For the text-containing cell, return its midpoint in (X, Y) coordinate format. 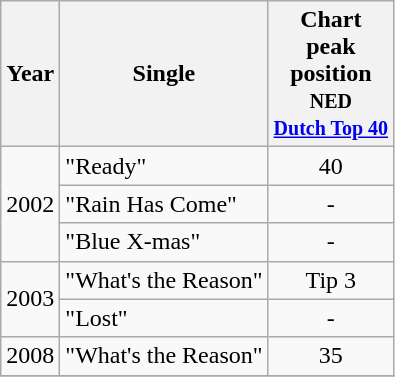
2003 (30, 299)
Year (30, 74)
"Lost" (164, 318)
"Blue X-mas" (164, 242)
Chart peak position NEDDutch Top 40 (331, 74)
"Rain Has Come" (164, 204)
40 (331, 166)
35 (331, 356)
2002 (30, 204)
Single (164, 74)
Tip 3 (331, 280)
"Ready" (164, 166)
2008 (30, 356)
